Output the [x, y] coordinate of the center of the cell containing the given text.  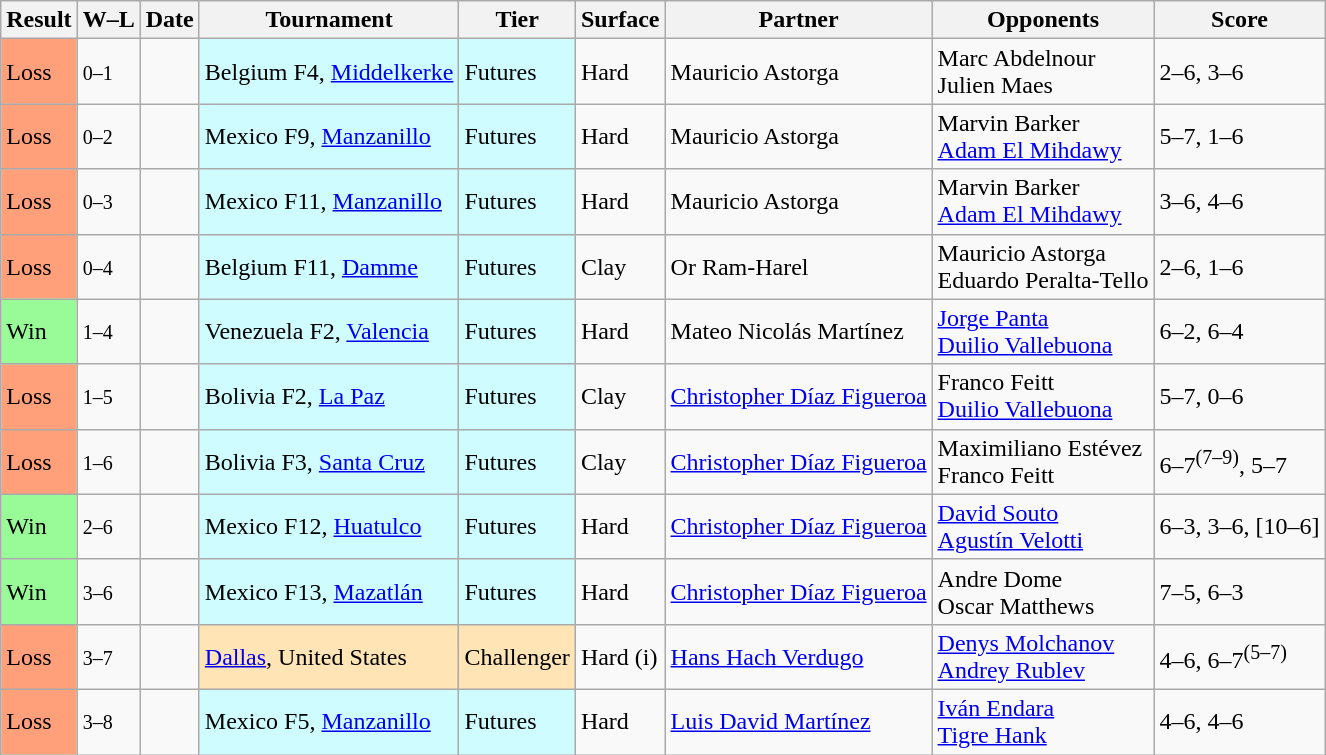
Franco Feitt Duilio Vallebuona [1043, 396]
5–7, 0–6 [1240, 396]
Bolivia F3, Santa Cruz [329, 462]
Hard (i) [620, 656]
3–6 [108, 592]
Iván Endara Tigre Hank [1043, 722]
Score [1240, 20]
7–5, 6–3 [1240, 592]
1–4 [108, 332]
Date [170, 20]
6–3, 3–6, [10–6] [1240, 526]
5–7, 1–6 [1240, 136]
Maximiliano Estévez Franco Feitt [1043, 462]
Mexico F12, Huatulco [329, 526]
Belgium F11, Damme [329, 266]
1–6 [108, 462]
Surface [620, 20]
Mexico F5, Manzanillo [329, 722]
Challenger [517, 656]
Venezuela F2, Valencia [329, 332]
Bolivia F2, La Paz [329, 396]
Luis David Martínez [798, 722]
3–7 [108, 656]
Andre Dome Oscar Matthews [1043, 592]
0–1 [108, 72]
Partner [798, 20]
Hans Hach Verdugo [798, 656]
Mexico F9, Manzanillo [329, 136]
Denys Molchanov Andrey Rublev [1043, 656]
6–7(7–9), 5–7 [1240, 462]
Result [39, 20]
3–6, 4–6 [1240, 202]
Tier [517, 20]
0–4 [108, 266]
Jorge Panta Duilio Vallebuona [1043, 332]
Mexico F11, Manzanillo [329, 202]
W–L [108, 20]
Mexico F13, Mazatlán [329, 592]
2–6 [108, 526]
2–6, 1–6 [1240, 266]
1–5 [108, 396]
Dallas, United States [329, 656]
4–6, 4–6 [1240, 722]
Belgium F4, Middelkerke [329, 72]
David Souto Agustín Velotti [1043, 526]
Tournament [329, 20]
Opponents [1043, 20]
Or Ram-Harel [798, 266]
4–6, 6–7(5–7) [1240, 656]
Mateo Nicolás Martínez [798, 332]
0–3 [108, 202]
2–6, 3–6 [1240, 72]
Marc Abdelnour Julien Maes [1043, 72]
6–2, 6–4 [1240, 332]
0–2 [108, 136]
3–8 [108, 722]
Mauricio Astorga Eduardo Peralta-Tello [1043, 266]
